Capture the cell that displays the provided text and extract its [x, y] central coordinate. 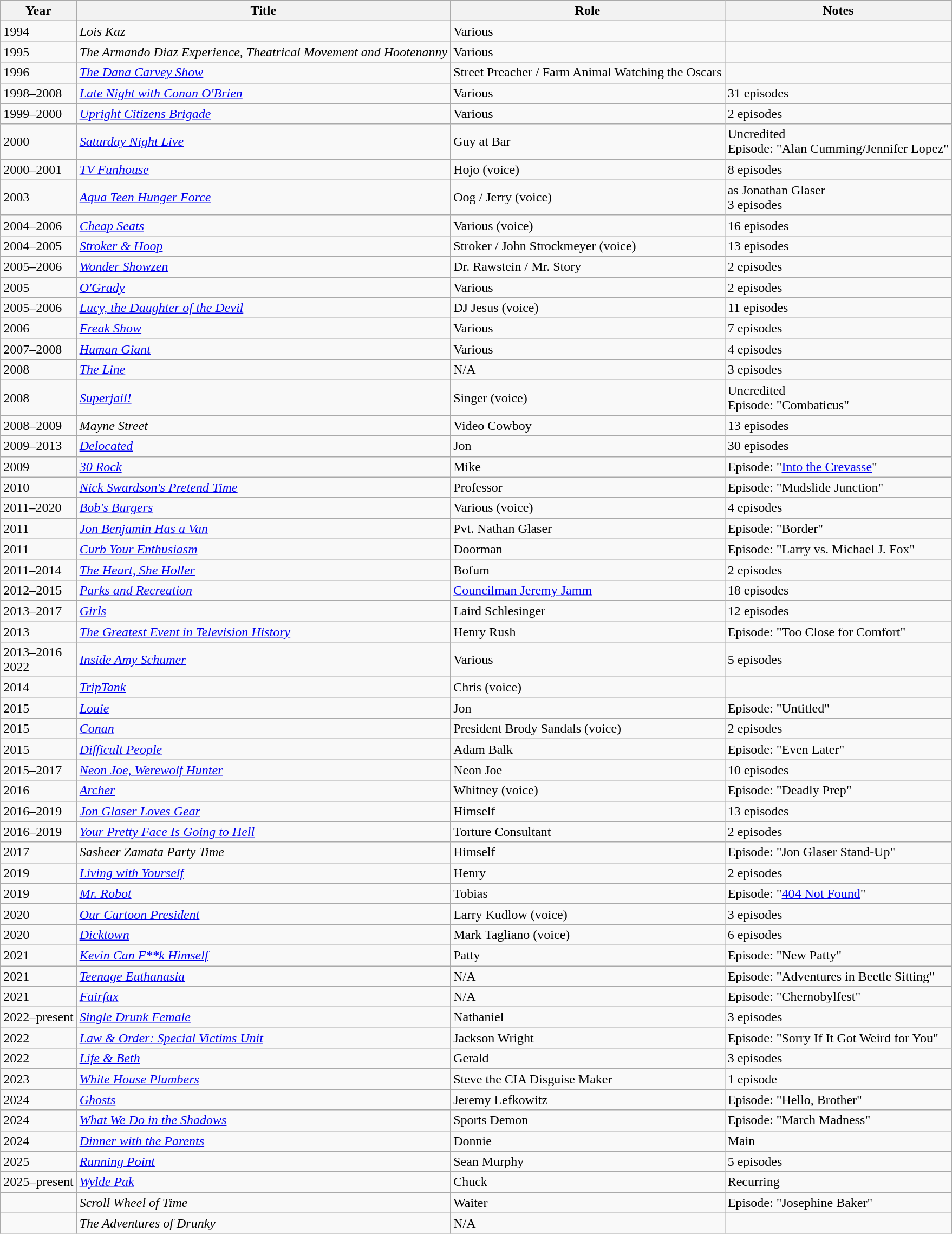
UncreditedEpisode: "Alan Cumming/Jennifer Lopez" [838, 142]
Adam Balk [588, 749]
Episode: "Even Later" [838, 749]
2000 [38, 142]
Laird Schlesinger [588, 611]
Nick Swardson's Pretend Time [263, 487]
Waiter [588, 1203]
Jon Glaser Loves Gear [263, 811]
Main [838, 1141]
Mark Tagliano (voice) [588, 935]
Stroker / John Strockmeyer (voice) [588, 246]
Our Cartoon President [263, 914]
Late Night with Conan O'Brien [263, 93]
Kevin Can F**k Himself [263, 955]
Episode: "Larry vs. Michael J. Fox" [838, 549]
Stroker & Hoop [263, 246]
The Armando Diaz Experience, Theatrical Movement and Hootenanny [263, 52]
Episode: "Sorry If It Got Weird for You" [838, 1038]
2013–20162022 [38, 660]
Neon Joe, Werewolf Hunter [263, 770]
Year [38, 11]
Superjail! [263, 397]
2009–2013 [38, 446]
2007–2008 [38, 349]
Mr. Robot [263, 893]
O'Grady [263, 288]
Tobias [588, 893]
Episode: "Chernobylfest" [838, 997]
President Brody Sandals (voice) [588, 729]
White House Plumbers [263, 1079]
Running Point [263, 1161]
2022–present [38, 1017]
2011–2020 [38, 508]
18 episodes [838, 590]
10 episodes [838, 770]
Living with Yourself [263, 873]
Doorman [588, 549]
Henry Rush [588, 632]
Saturday Night Live [263, 142]
Oog / Jerry (voice) [588, 197]
1999–2000 [38, 114]
Wylde Pak [263, 1182]
Freak Show [263, 329]
2010 [38, 487]
2004–2006 [38, 225]
Sean Murphy [588, 1161]
30 episodes [838, 446]
Episode: "Adventures in Beetle Sitting" [838, 976]
Conan [263, 729]
Episode: "Hello, Brother" [838, 1100]
Cheap Seats [263, 225]
Episode: "Into the Crevasse" [838, 467]
Episode: "Too Close for Comfort" [838, 632]
Guy at Bar [588, 142]
30 Rock [263, 467]
Patty [588, 955]
Nathaniel [588, 1017]
Upright Citizens Brigade [263, 114]
The Dana Carvey Show [263, 73]
11 episodes [838, 308]
Curb Your Enthusiasm [263, 549]
Episode: "New Patty" [838, 955]
6 episodes [838, 935]
Single Drunk Female [263, 1017]
2000–2001 [38, 169]
2006 [38, 329]
7 episodes [838, 329]
1995 [38, 52]
Chris (voice) [588, 688]
Lucy, the Daughter of the Devil [263, 308]
The Line [263, 370]
Notes [838, 11]
Lois Kaz [263, 31]
Bob's Burgers [263, 508]
Archer [263, 791]
Dicktown [263, 935]
Ghosts [263, 1100]
Jeremy Lefkowitz [588, 1100]
Professor [588, 487]
Dinner with the Parents [263, 1141]
Sasheer Zamata Party Time [263, 852]
DJ Jesus (voice) [588, 308]
Torture Consultant [588, 832]
2003 [38, 197]
Pvt. Nathan Glaser [588, 528]
Louie [263, 708]
Parks and Recreation [263, 590]
2017 [38, 852]
The Heart, She Holler [263, 570]
Law & Order: Special Victims Unit [263, 1038]
2012–2015 [38, 590]
2005 [38, 288]
Jon Benjamin Has a Van [263, 528]
Episode: "Mudslide Junction" [838, 487]
Episode: "Deadly Prep" [838, 791]
Dr. Rawstein / Mr. Story [588, 266]
Episode: "March Madness" [838, 1120]
Hojo (voice) [588, 169]
1994 [38, 31]
2011–2014 [38, 570]
The Adventures of Drunky [263, 1223]
Bofum [588, 570]
2015–2017 [38, 770]
2014 [38, 688]
2025 [38, 1161]
2025–present [38, 1182]
31 episodes [838, 93]
Human Giant [263, 349]
2004–2005 [38, 246]
2009 [38, 467]
Inside Amy Schumer [263, 660]
as Jonathan Glaser3 episodes [838, 197]
Whitney (voice) [588, 791]
2008–2009 [38, 426]
TripTank [263, 688]
Life & Beth [263, 1059]
What We Do in the Shadows [263, 1120]
Your Pretty Face Is Going to Hell [263, 832]
Role [588, 11]
Sports Demon [588, 1120]
TV Funhouse [263, 169]
Steve the CIA Disguise Maker [588, 1079]
Aqua Teen Hunger Force [263, 197]
1998–2008 [38, 93]
Title [263, 11]
Neon Joe [588, 770]
UncreditedEpisode: "Combaticus" [838, 397]
The Greatest Event in Television History [263, 632]
16 episodes [838, 225]
12 episodes [838, 611]
Mayne Street [263, 426]
Difficult People [263, 749]
Episode: "404 Not Found" [838, 893]
Henry [588, 873]
2013 [38, 632]
Jackson Wright [588, 1038]
Wonder Showzen [263, 266]
Episode: "Border" [838, 528]
Episode: "Untitled" [838, 708]
Episode: "Jon Glaser Stand-Up" [838, 852]
Delocated [263, 446]
Singer (voice) [588, 397]
Mike [588, 467]
1 episode [838, 1079]
Chuck [588, 1182]
Recurring [838, 1182]
Episode: "Josephine Baker" [838, 1203]
Video Cowboy [588, 426]
Teenage Euthanasia [263, 976]
Gerald [588, 1059]
Street Preacher / Farm Animal Watching the Oscars [588, 73]
1996 [38, 73]
Larry Kudlow (voice) [588, 914]
Girls [263, 611]
2016 [38, 791]
Councilman Jeremy Jamm [588, 590]
Donnie [588, 1141]
2023 [38, 1079]
Scroll Wheel of Time [263, 1203]
2013–2017 [38, 611]
8 episodes [838, 169]
Fairfax [263, 997]
